Extract the [x, y] coordinate from the center of the cell holding the provided text.  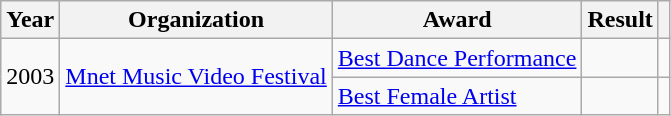
Award [457, 20]
Mnet Music Video Festival [196, 77]
2003 [30, 77]
Year [30, 20]
Organization [196, 20]
Best Dance Performance [457, 58]
Result [620, 20]
Best Female Artist [457, 96]
